Search for the cell housing the specified text and yield its [X, Y] center coordinate. 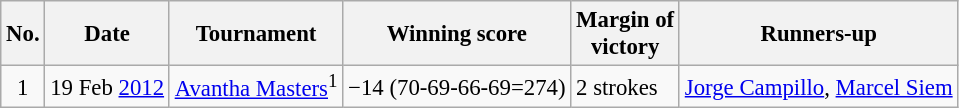
Jorge Campillo, Marcel Siem [818, 87]
Margin ofvictory [626, 34]
Winning score [457, 34]
Runners-up [818, 34]
Date [107, 34]
1 [23, 87]
−14 (70-69-66-69=274) [457, 87]
2 strokes [626, 87]
Tournament [256, 34]
No. [23, 34]
Avantha Masters1 [256, 87]
19 Feb 2012 [107, 87]
